Return (x, y) of the center of cell containing provided text 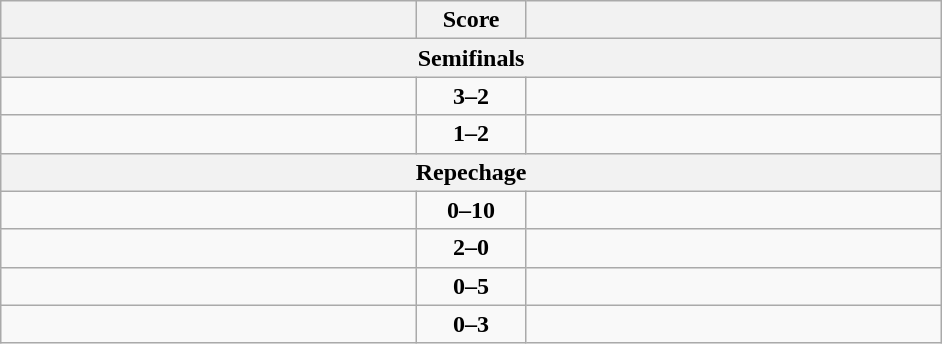
0–10 (472, 210)
1–2 (472, 134)
Score (472, 20)
Semifinals (472, 58)
3–2 (472, 96)
0–3 (472, 324)
Repechage (472, 172)
2–0 (472, 248)
0–5 (472, 286)
